Detect which cell encompasses the target text, then output its (x, y) center coordinate. 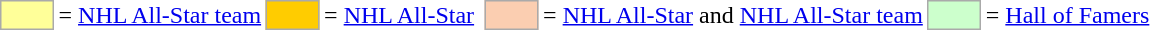
= NHL All-Star and NHL All-Star team (734, 15)
= NHL All-Star (400, 15)
= NHL All-Star team (160, 15)
